Extract the (X, Y) coordinate from the center of the cell holding the provided text.  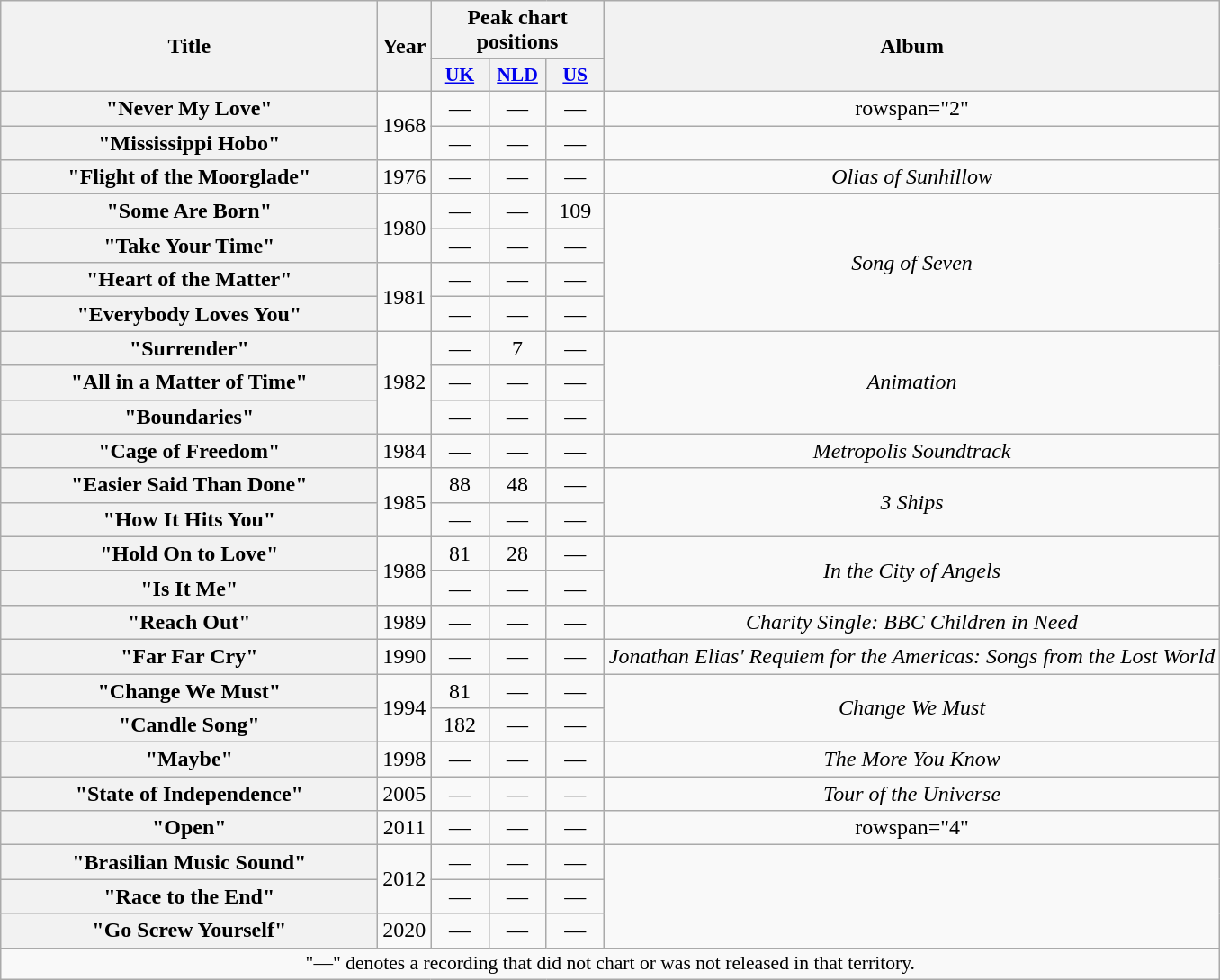
Year (405, 47)
"Everybody Loves You" (189, 314)
Peak chart positions (517, 31)
"Maybe" (189, 760)
2005 (405, 794)
Jonathan Elias' Requiem for the Americas: Songs from the Lost World (912, 656)
"Some Are Born" (189, 211)
48 (517, 485)
"Mississippi Hobo" (189, 143)
"Reach Out" (189, 622)
Charity Single: BBC Children in Need (912, 622)
US (575, 76)
"Open" (189, 828)
1990 (405, 656)
1988 (405, 571)
"How It Hits You" (189, 519)
1982 (405, 382)
"Candle Song" (189, 725)
"State of Independence" (189, 794)
The More You Know (912, 760)
88 (460, 485)
1985 (405, 502)
"Flight of the Moorglade" (189, 177)
"Boundaries" (189, 417)
1968 (405, 125)
182 (460, 725)
1984 (405, 451)
In the City of Angels (912, 571)
Olias of Sunhillow (912, 177)
"Heart of the Matter" (189, 280)
1998 (405, 760)
NLD (517, 76)
"Cage of Freedom" (189, 451)
"Never My Love" (189, 108)
"Go Screw Yourself" (189, 931)
1981 (405, 297)
"Far Far Cry" (189, 656)
"Take Your Time" (189, 246)
rowspan="4" (912, 828)
"—" denotes a recording that did not chart or was not released in that territory. (610, 964)
Metropolis Soundtrack (912, 451)
109 (575, 211)
1994 (405, 707)
"Is It Me" (189, 588)
2020 (405, 931)
Title (189, 47)
"Change We Must" (189, 690)
1980 (405, 229)
28 (517, 553)
"Hold On to Love" (189, 553)
"Race to the End" (189, 896)
Animation (912, 382)
3 Ships (912, 502)
Change We Must (912, 707)
7 (517, 348)
1976 (405, 177)
UK (460, 76)
2012 (405, 879)
2011 (405, 828)
Album (912, 47)
"All in a Matter of Time" (189, 382)
"Surrender" (189, 348)
Song of Seven (912, 263)
Tour of the Universe (912, 794)
rowspan="2" (912, 108)
"Brasilian Music Sound" (189, 862)
1989 (405, 622)
"Easier Said Than Done" (189, 485)
